Identify which cell holds the provided text, then report its [x, y] central coordinate. 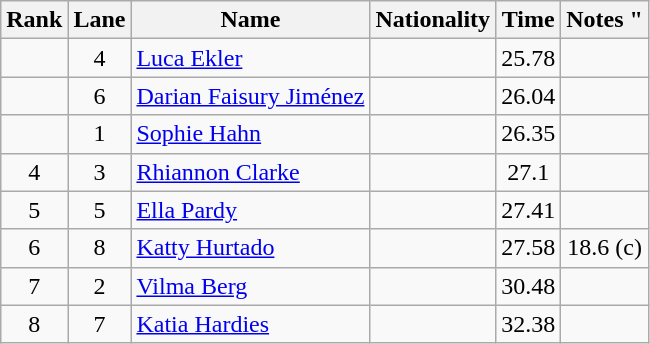
Rank [34, 20]
26.04 [528, 96]
Name [250, 20]
Time [528, 20]
3 [100, 172]
27.1 [528, 172]
Lane [100, 20]
Notes " [605, 20]
1 [100, 134]
2 [100, 286]
26.35 [528, 134]
27.58 [528, 248]
Darian Faisury Jiménez [250, 96]
Ella Pardy [250, 210]
Nationality [433, 20]
27.41 [528, 210]
Sophie Hahn [250, 134]
Katty Hurtado [250, 248]
Luca Ekler [250, 58]
18.6 (c) [605, 248]
Katia Hardies [250, 324]
25.78 [528, 58]
Rhiannon Clarke [250, 172]
Vilma Berg [250, 286]
32.38 [528, 324]
30.48 [528, 286]
